Scan for the cell matching the given text and deliver its (x, y) coordinate at center. 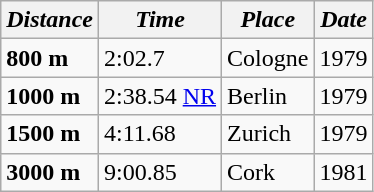
9:00.85 (160, 172)
Cologne (268, 58)
3000 m (50, 172)
Time (160, 20)
Cork (268, 172)
Zurich (268, 134)
Berlin (268, 96)
Date (344, 20)
Distance (50, 20)
Place (268, 20)
1500 m (50, 134)
4:11.68 (160, 134)
2:38.54 NR (160, 96)
2:02.7 (160, 58)
1000 m (50, 96)
1981 (344, 172)
800 m (50, 58)
